For the text-containing cell, return its midpoint in [X, Y] coordinate format. 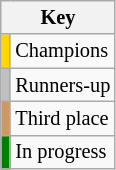
Runners-up [62, 85]
Third place [62, 118]
Key [58, 17]
In progress [62, 152]
Champions [62, 51]
